For the text-containing cell, return its midpoint in [X, Y] coordinate format. 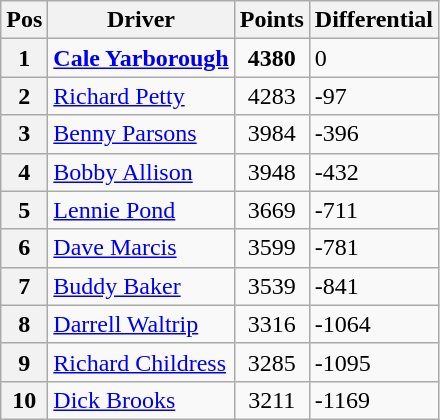
3316 [272, 324]
4380 [272, 58]
5 [24, 210]
-396 [374, 134]
0 [374, 58]
7 [24, 286]
Darrell Waltrip [141, 324]
4 [24, 172]
8 [24, 324]
3211 [272, 400]
3984 [272, 134]
2 [24, 96]
9 [24, 362]
-432 [374, 172]
10 [24, 400]
-1169 [374, 400]
1 [24, 58]
-1095 [374, 362]
3 [24, 134]
Cale Yarborough [141, 58]
Differential [374, 20]
Driver [141, 20]
3539 [272, 286]
Benny Parsons [141, 134]
Pos [24, 20]
3285 [272, 362]
Dick Brooks [141, 400]
6 [24, 248]
Bobby Allison [141, 172]
Dave Marcis [141, 248]
3599 [272, 248]
Buddy Baker [141, 286]
-1064 [374, 324]
-711 [374, 210]
Points [272, 20]
-781 [374, 248]
Richard Childress [141, 362]
Lennie Pond [141, 210]
Richard Petty [141, 96]
3669 [272, 210]
-841 [374, 286]
4283 [272, 96]
-97 [374, 96]
3948 [272, 172]
